Find where the given text appears and provide that cell's center as [x, y] coordinate. 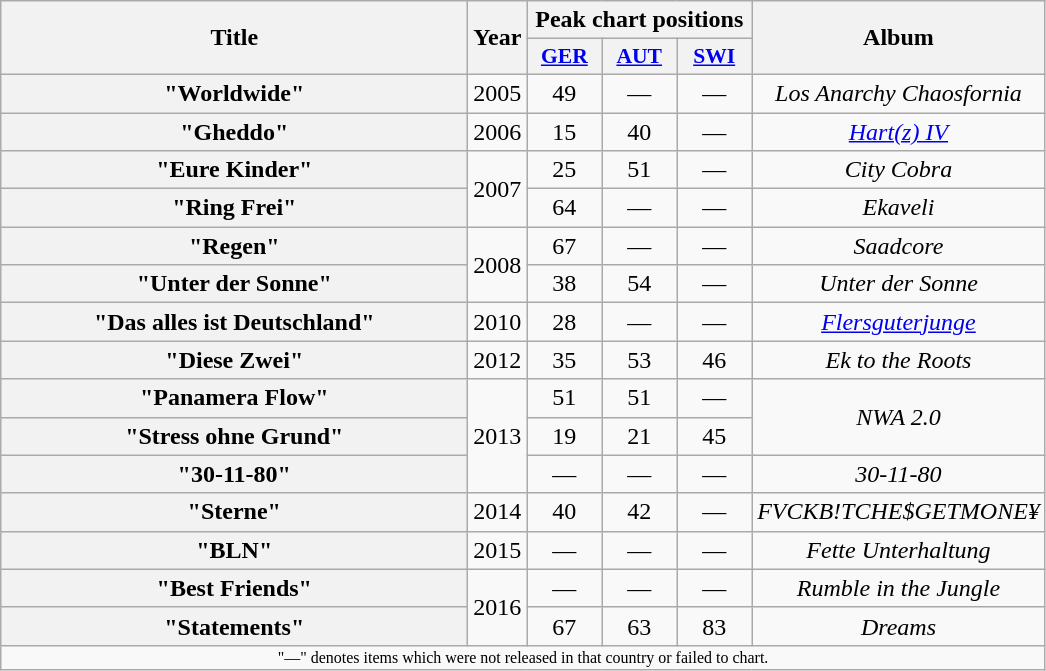
83 [714, 626]
21 [640, 436]
Flersguterjunge [899, 322]
49 [564, 93]
54 [640, 284]
Title [234, 38]
"Gheddo" [234, 131]
SWI [714, 57]
"Das alles ist Deutschland" [234, 322]
2007 [498, 189]
2005 [498, 93]
46 [714, 360]
FVCKB!TCHE$GETMONE¥ [899, 512]
Saadcore [899, 246]
30-11-80 [899, 474]
45 [714, 436]
"Worldwide" [234, 93]
Ekaveli [899, 208]
Dreams [899, 626]
Peak chart positions [640, 20]
2010 [498, 322]
19 [564, 436]
"Statements" [234, 626]
Los Anarchy Chaosfornia [899, 93]
2006 [498, 131]
64 [564, 208]
25 [564, 170]
"Sterne" [234, 512]
38 [564, 284]
35 [564, 360]
Ek to the Roots [899, 360]
GER [564, 57]
"Best Friends" [234, 588]
2012 [498, 360]
28 [564, 322]
"Stress ohne Grund" [234, 436]
"Regen" [234, 246]
Fette Unterhaltung [899, 550]
"Eure Kinder" [234, 170]
NWA 2.0 [899, 417]
63 [640, 626]
2013 [498, 436]
Rumble in the Jungle [899, 588]
"Diese Zwei" [234, 360]
"Panamera Flow" [234, 398]
Unter der Sonne [899, 284]
"Ring Frei" [234, 208]
"—" denotes items which were not released in that country or failed to chart. [524, 657]
15 [564, 131]
53 [640, 360]
2015 [498, 550]
2014 [498, 512]
Hart(z) IV [899, 131]
City Cobra [899, 170]
Album [899, 38]
42 [640, 512]
2008 [498, 265]
"30-11-80" [234, 474]
"Unter der Sonne" [234, 284]
AUT [640, 57]
2016 [498, 607]
"BLN" [234, 550]
Year [498, 38]
